Locate the cell with the specified text and output its (X, Y) center coordinate. 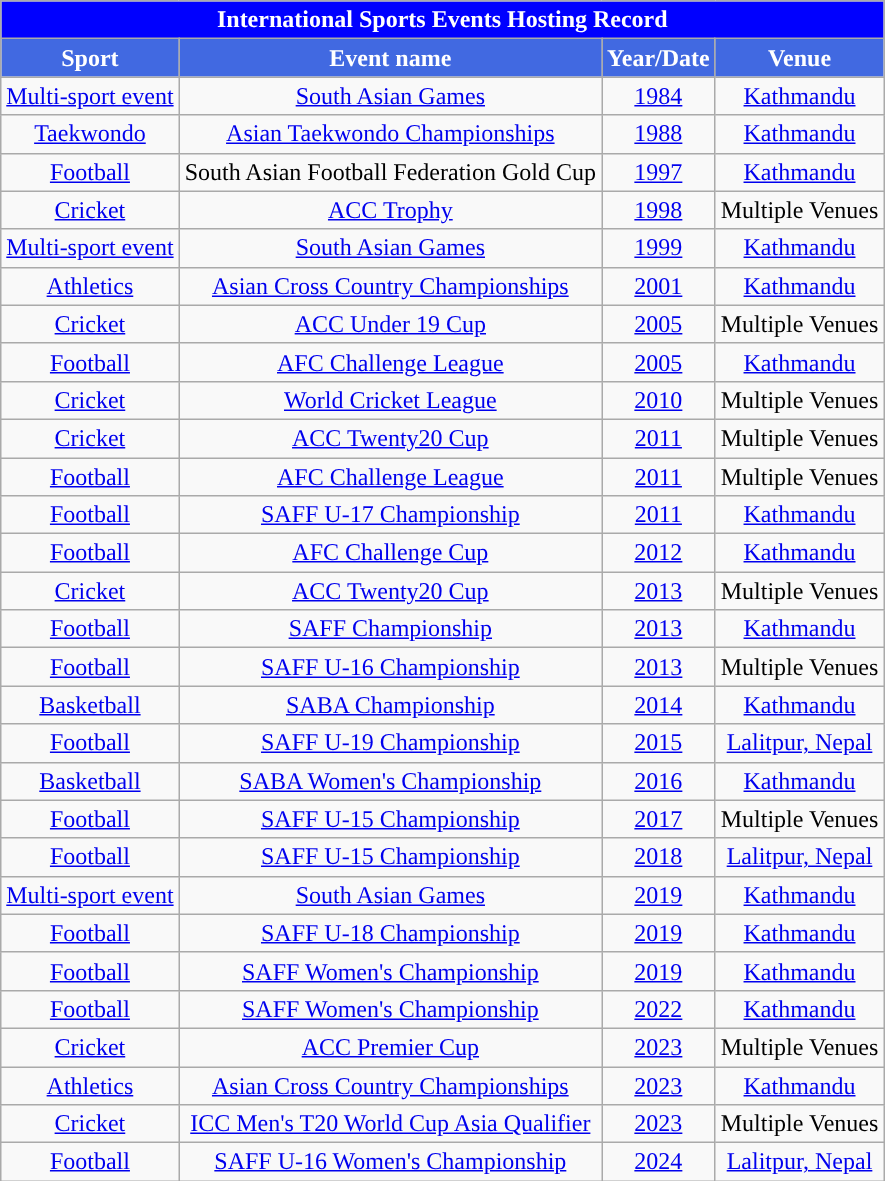
SAFF Championship (390, 629)
2010 (659, 400)
2015 (659, 743)
SAFF U-18 Championship (390, 933)
2014 (659, 705)
Taekwondo (90, 134)
Asian Taekwondo Championships (390, 134)
2001 (659, 286)
1999 (659, 248)
World Cricket League (390, 400)
International Sports Events Hosting Record (442, 20)
SAFF U-16 Championship (390, 667)
SAFF U-19 Championship (390, 743)
2022 (659, 1009)
ACC Trophy (390, 210)
ICC Men's T20 World Cup Asia Qualifier (390, 1124)
ACC Under 19 Cup (390, 324)
SAFF U-17 Championship (390, 515)
1984 (659, 96)
South Asian Football Federation Gold Cup (390, 172)
2012 (659, 553)
Event name (390, 58)
2017 (659, 819)
2024 (659, 1162)
SAFF U-16 Women's Championship (390, 1162)
2016 (659, 781)
SABA Women's Championship (390, 781)
Sport (90, 58)
AFC Challenge Cup (390, 553)
ACC Premier Cup (390, 1047)
1997 (659, 172)
1998 (659, 210)
2018 (659, 857)
Venue (800, 58)
SABA Championship (390, 705)
Year/Date (659, 58)
1988 (659, 134)
